Extract the (X, Y) coordinate from the center of the cell holding the provided text.  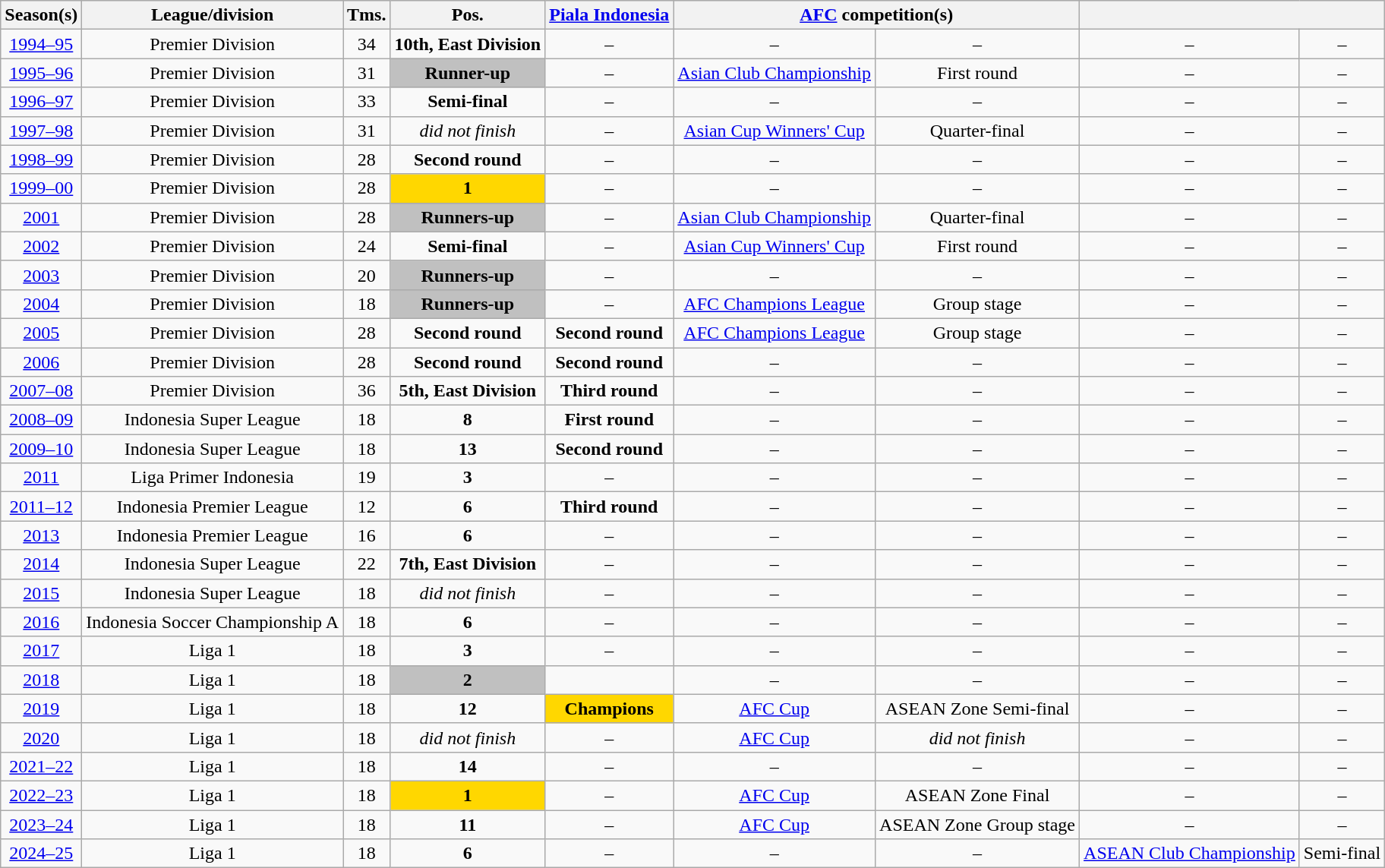
League/division (213, 15)
ASEAN Zone Semi-final (978, 709)
22 (367, 564)
2007–08 (41, 391)
2023–24 (41, 824)
2014 (41, 564)
1997–98 (41, 131)
Champions (609, 709)
Liga Primer Indonesia (213, 478)
1995–96 (41, 73)
1994–95 (41, 44)
2024–25 (41, 854)
33 (367, 102)
7th, East Division (468, 564)
2005 (41, 333)
2021–22 (41, 766)
16 (367, 535)
ASEAN Club Championship (1190, 854)
Pos. (468, 15)
1996–97 (41, 102)
1999–00 (41, 188)
2016 (41, 622)
2022–23 (41, 795)
2019 (41, 709)
AFC competition(s) (876, 15)
2015 (41, 593)
2003 (41, 275)
Runner-up (468, 73)
11 (468, 824)
34 (367, 44)
1998–99 (41, 159)
2009–10 (41, 449)
19 (367, 478)
2011–12 (41, 507)
2004 (41, 304)
8 (468, 420)
2020 (41, 737)
14 (468, 766)
2001 (41, 217)
10th, East Division (468, 44)
ASEAN Zone Final (978, 795)
Season(s) (41, 15)
13 (468, 449)
2002 (41, 246)
2018 (41, 680)
Tms. (367, 15)
Indonesia Soccer Championship A (213, 622)
20 (367, 275)
Piala Indonesia (609, 15)
2006 (41, 362)
36 (367, 391)
5th, East Division (468, 391)
2008–09 (41, 420)
2013 (41, 535)
24 (367, 246)
2017 (41, 651)
ASEAN Zone Group stage (978, 824)
2011 (41, 478)
2 (468, 680)
